Identify which cell holds the provided text, then report its (X, Y) central coordinate. 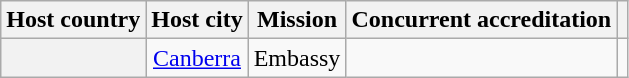
Embassy (297, 58)
Canberra (197, 58)
Host city (197, 20)
Concurrent accreditation (482, 20)
Mission (297, 20)
Host country (74, 20)
